Find where the given text appears and provide that cell's center as [x, y] coordinate. 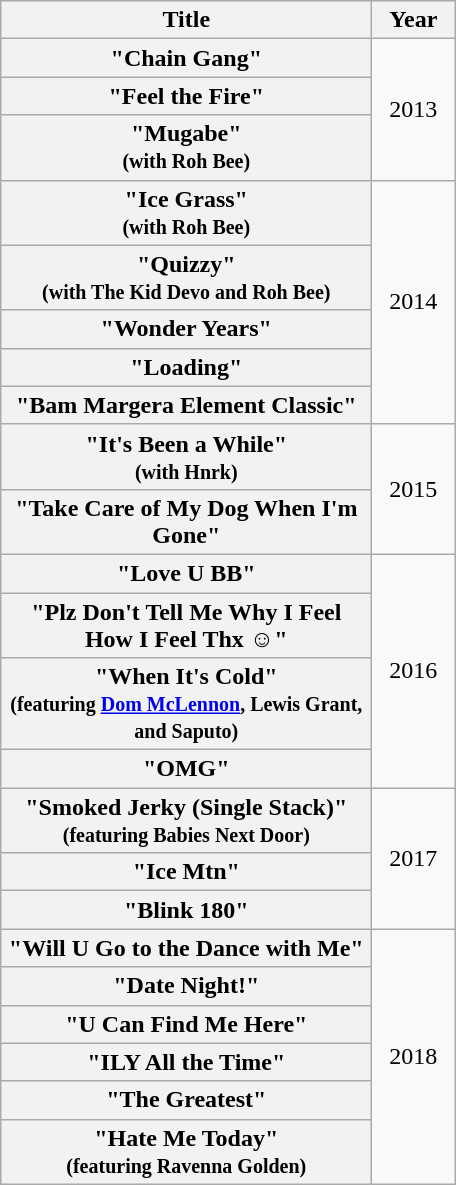
2015 [414, 489]
"Date Night!" [186, 986]
"The Greatest" [186, 1100]
2013 [414, 110]
2018 [414, 1056]
"Feel the Fire" [186, 96]
Year [414, 20]
Title [186, 20]
"U Can Find Me Here" [186, 1024]
"Bam Margera Element Classic" [186, 405]
"OMG" [186, 769]
"Hate Me Today" (featuring Ravenna Golden) [186, 1152]
"Blink 180" [186, 910]
"Plz Don't Tell Me Why I Feel How I Feel Thx ☺" [186, 624]
"Chain Gang" [186, 58]
"Mugabe" (with Roh Bee) [186, 148]
"It's Been a While"(with Hnrk) [186, 456]
"Love U BB" [186, 573]
"Wonder Years" [186, 329]
2017 [414, 858]
"Will U Go to the Dance with Me" [186, 948]
"Loading" [186, 367]
"Ice Mtn" [186, 872]
"Quizzy" (with The Kid Devo and Roh Bee) [186, 278]
"When It's Cold"(featuring Dom McLennon, Lewis Grant, and Saputo) [186, 704]
"Take Care of My Dog When I'm Gone" [186, 522]
2016 [414, 670]
2014 [414, 302]
"ILY All the Time" [186, 1062]
"Smoked Jerky (Single Stack)"(featuring Babies Next Door) [186, 820]
"Ice Grass" (with Roh Bee) [186, 212]
